Scan for the cell matching the given text and deliver its [x, y] coordinate at center. 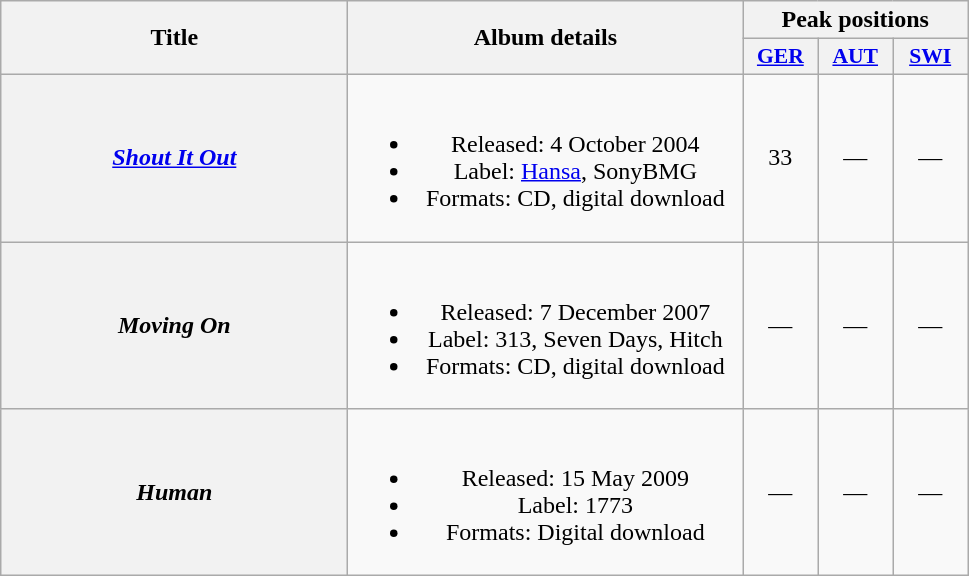
GER [780, 57]
Moving On [174, 326]
Human [174, 492]
Shout It Out [174, 158]
Album details [546, 38]
SWI [930, 57]
Title [174, 38]
Peak positions [856, 20]
Released: 7 December 2007Label: 313, Seven Days, HitchFormats: CD, digital download [546, 326]
Released: 4 October 2004Label: Hansa, SonyBMGFormats: CD, digital download [546, 158]
AUT [856, 57]
Released: 15 May 2009Label: 1773Formats: Digital download [546, 492]
33 [780, 158]
